Return [X, Y] of the center of cell containing provided text 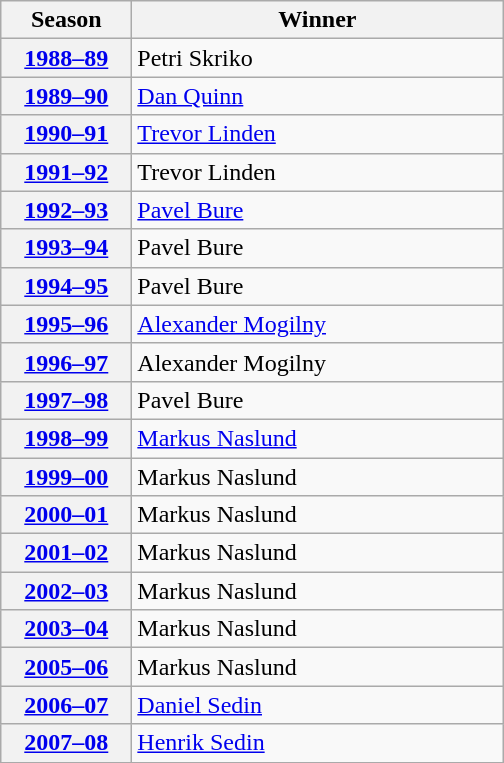
1991–92 [66, 172]
Henrik Sedin [318, 743]
Winner [318, 20]
1999–00 [66, 477]
Season [66, 20]
Petri Skriko [318, 58]
2007–08 [66, 743]
1989–90 [66, 96]
2002–03 [66, 591]
2003–04 [66, 629]
1993–94 [66, 248]
2000–01 [66, 515]
2006–07 [66, 705]
Dan Quinn [318, 96]
1995–96 [66, 324]
1998–99 [66, 438]
1992–93 [66, 210]
1994–95 [66, 286]
2001–02 [66, 553]
1988–89 [66, 58]
1990–91 [66, 134]
1996–97 [66, 362]
1997–98 [66, 400]
Daniel Sedin [318, 705]
2005–06 [66, 667]
